Detect which cell encompasses the target text, then output its [X, Y] center coordinate. 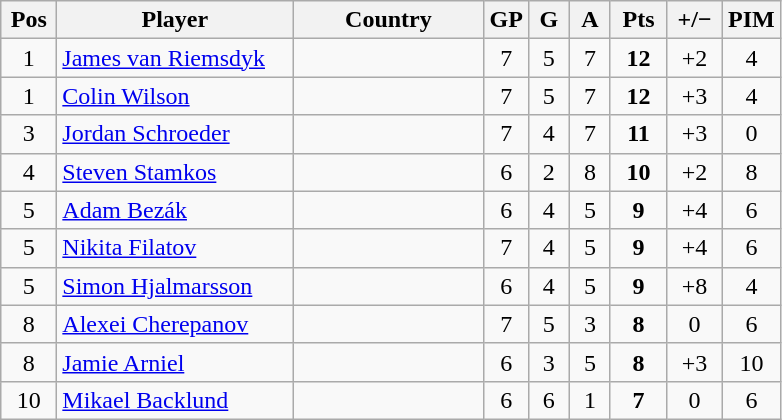
Alexei Cherepanov [175, 324]
2 [548, 172]
Pts [638, 20]
Colin Wilson [175, 96]
Jordan Schroeder [175, 134]
PIM [752, 20]
Nikita Filatov [175, 248]
+8 [695, 286]
James van Riemsdyk [175, 58]
Simon Hjalmarsson [175, 286]
Country [388, 20]
11 [638, 134]
+/− [695, 20]
Steven Stamkos [175, 172]
G [548, 20]
Mikael Backlund [175, 400]
GP [506, 20]
Adam Bezák [175, 210]
Pos [29, 20]
Jamie Arniel [175, 362]
Player [175, 20]
A [590, 20]
